For the text-containing cell, return its midpoint in (x, y) coordinate format. 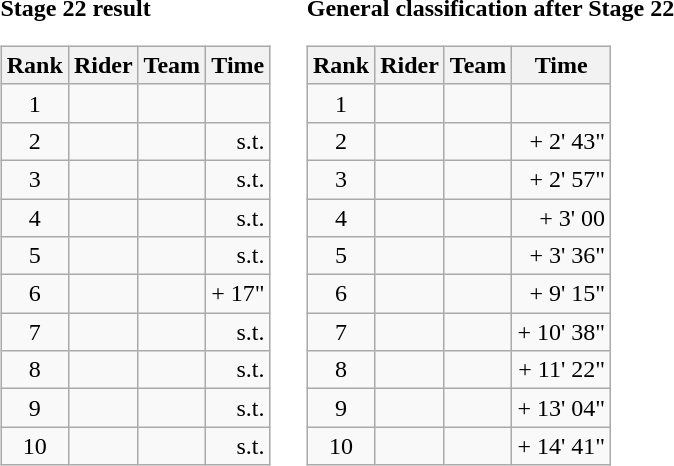
+ 10' 38" (562, 332)
+ 2' 43" (562, 141)
+ 3' 36" (562, 256)
+ 11' 22" (562, 370)
+ 3' 00 (562, 217)
+ 9' 15" (562, 294)
+ 17" (238, 294)
+ 14' 41" (562, 446)
+ 13' 04" (562, 408)
+ 2' 57" (562, 179)
